Determine the (x, y) coordinate at the center of the cell enclosing the given text.  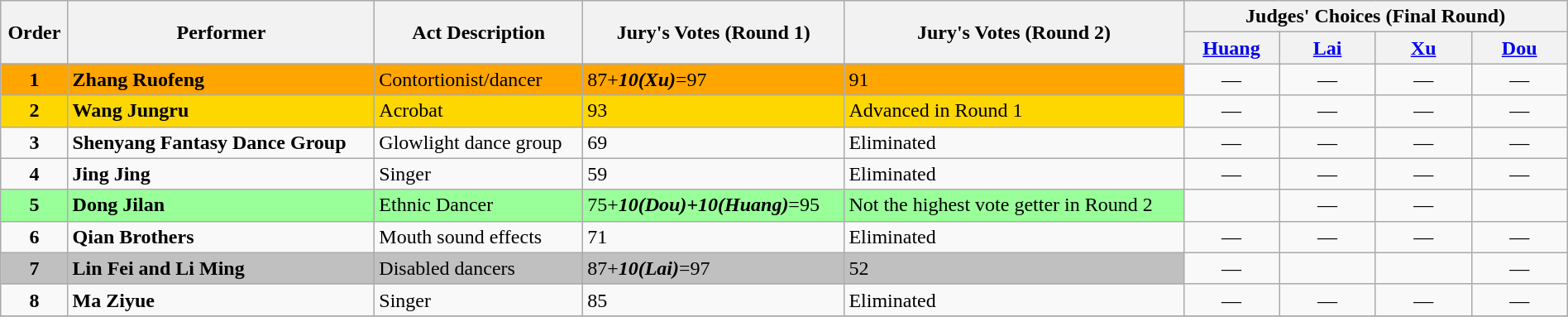
Ethnic Dancer (479, 205)
7 (35, 268)
Jury's Votes (Round 2) (1014, 32)
Disabled dancers (479, 268)
Xu (1423, 48)
6 (35, 237)
4 (35, 174)
Order (35, 32)
Huang (1231, 48)
1 (35, 79)
Lai (1327, 48)
Mouth sound effects (479, 237)
Dong Jilan (222, 205)
5 (35, 205)
52 (1014, 268)
91 (1014, 79)
87+10(Xu)=97 (714, 79)
71 (714, 237)
Ma Ziyue (222, 300)
Contortionist/dancer (479, 79)
87+10(Lai)=97 (714, 268)
Jing Jing (222, 174)
Qian Brothers (222, 237)
69 (714, 142)
Lin Fei and Li Ming (222, 268)
Acrobat (479, 111)
Advanced in Round 1 (1014, 111)
Performer (222, 32)
2 (35, 111)
Wang Jungru (222, 111)
Jury's Votes (Round 1) (714, 32)
Not the highest vote getter in Round 2 (1014, 205)
59 (714, 174)
Zhang Ruofeng (222, 79)
Glowlight dance group (479, 142)
Act Description (479, 32)
75+10(Dou)+10(Huang)=95 (714, 205)
Dou (1519, 48)
85 (714, 300)
Shenyang Fantasy Dance Group (222, 142)
8 (35, 300)
3 (35, 142)
93 (714, 111)
Judges' Choices (Final Round) (1375, 17)
